Return the [x, y] coordinate for the center point of the cell that contains the specified text.  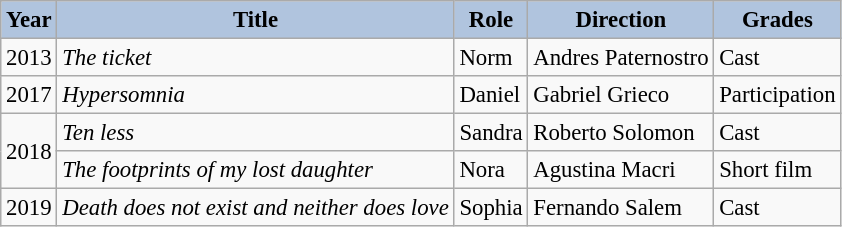
Norm [491, 58]
Sophia [491, 208]
Role [491, 20]
2017 [29, 95]
Death does not exist and neither does love [256, 208]
Daniel [491, 95]
Grades [778, 20]
Short film [778, 170]
2013 [29, 58]
Hypersomnia [256, 95]
Direction [621, 20]
Ten less [256, 133]
Title [256, 20]
2018 [29, 152]
The ticket [256, 58]
Agustina Macri [621, 170]
Andres Paternostro [621, 58]
Fernando Salem [621, 208]
Gabriel Grieco [621, 95]
2019 [29, 208]
Nora [491, 170]
Participation [778, 95]
The footprints of my lost daughter [256, 170]
Year [29, 20]
Roberto Solomon [621, 133]
Sandra [491, 133]
